Provide the (X, Y) coordinate of the cell's center where the given text is located.  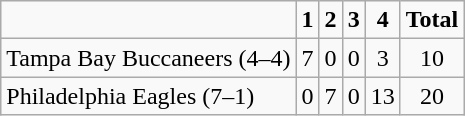
20 (432, 96)
2 (330, 20)
Total (432, 20)
Philadelphia Eagles (7–1) (148, 96)
4 (382, 20)
13 (382, 96)
10 (432, 58)
Tampa Bay Buccaneers (4–4) (148, 58)
1 (308, 20)
